Provide the [X, Y] coordinate of the cell's center where the given text is located.  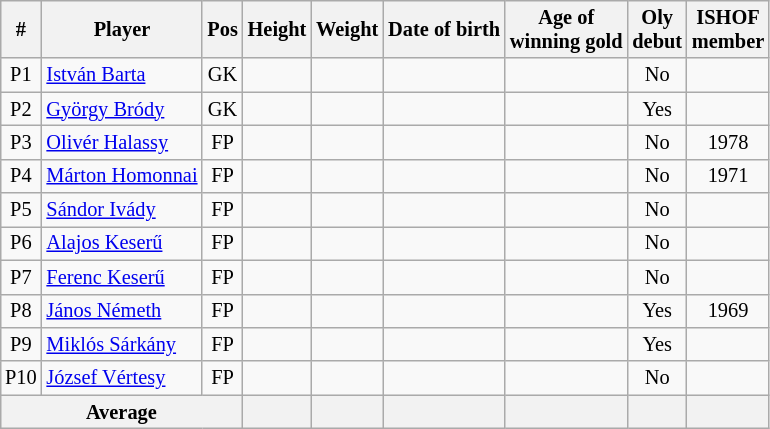
ISHOFmember [728, 29]
Márton Homonnai [122, 176]
József Vértesy [122, 378]
Height [278, 29]
Miklós Sárkány [122, 344]
# [20, 29]
P2 [20, 109]
Sándor Ivády [122, 210]
Ferenc Keserű [122, 277]
1971 [728, 176]
György Bródy [122, 109]
P8 [20, 311]
Pos [222, 29]
Average [122, 412]
P5 [20, 210]
Alajos Keserű [122, 243]
P4 [20, 176]
Age ofwinning gold [566, 29]
P9 [20, 344]
Olydebut [657, 29]
P7 [20, 277]
Weight [347, 29]
P10 [20, 378]
P6 [20, 243]
1969 [728, 311]
1978 [728, 142]
P1 [20, 75]
Player [122, 29]
P3 [20, 142]
János Németh [122, 311]
István Barta [122, 75]
Olivér Halassy [122, 142]
Date of birth [444, 29]
